Extract the (X, Y) coordinate from the center of the cell holding the provided text.  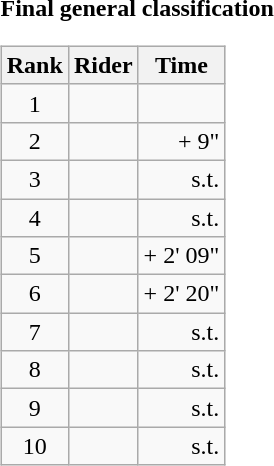
7 (34, 332)
6 (34, 294)
Rider (103, 65)
+ 2' 20" (182, 294)
4 (34, 217)
2 (34, 141)
8 (34, 370)
1 (34, 103)
Time (182, 65)
+ 2' 09" (182, 256)
9 (34, 408)
Rank (34, 65)
10 (34, 446)
5 (34, 256)
+ 9" (182, 141)
3 (34, 179)
